Identify which cell holds the provided text, then report its [x, y] central coordinate. 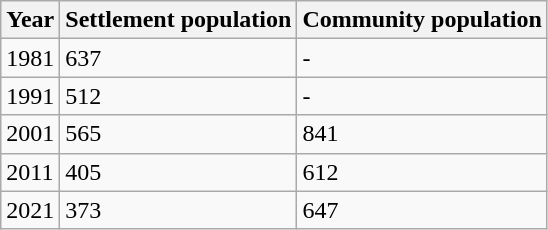
647 [422, 210]
565 [178, 134]
1981 [30, 58]
405 [178, 172]
Year [30, 20]
637 [178, 58]
2021 [30, 210]
512 [178, 96]
1991 [30, 96]
2011 [30, 172]
Settlement population [178, 20]
2001 [30, 134]
373 [178, 210]
841 [422, 134]
Community population [422, 20]
612 [422, 172]
